Locate the cell with the specified text and output its [x, y] center coordinate. 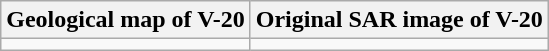
Original SAR image of V-20 [399, 20]
Geological map of V-20 [126, 20]
